Locate the cell with the specified text and output its (x, y) center coordinate. 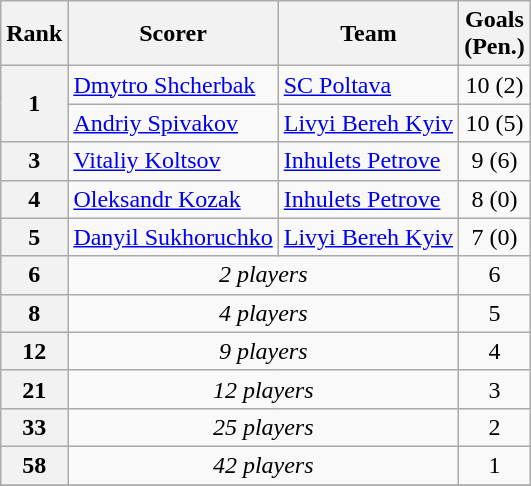
42 players (264, 465)
8 (34, 313)
33 (34, 427)
12 players (264, 389)
Vitaliy Koltsov (173, 161)
4 players (264, 313)
Oleksandr Kozak (173, 199)
58 (34, 465)
9 players (264, 351)
25 players (264, 427)
Andriy Spivakov (173, 123)
10 (5) (495, 123)
7 (0) (495, 237)
Rank (34, 34)
Dmytro Shcherbak (173, 85)
Team (368, 34)
21 (34, 389)
9 (6) (495, 161)
Scorer (173, 34)
SC Poltava (368, 85)
2 players (264, 275)
2 (495, 427)
8 (0) (495, 199)
Danyil Sukhoruchko (173, 237)
Goals(Pen.) (495, 34)
12 (34, 351)
10 (2) (495, 85)
